Find where the given text appears and provide that cell's center as [x, y] coordinate. 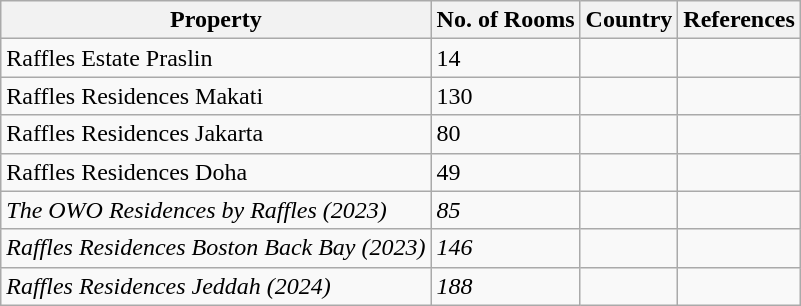
Property [216, 20]
Raffles Residences Doha [216, 172]
14 [506, 58]
No. of Rooms [506, 20]
146 [506, 248]
85 [506, 210]
Raffles Residences Boston Back Bay (2023) [216, 248]
Raffles Estate Praslin [216, 58]
130 [506, 96]
188 [506, 286]
49 [506, 172]
Raffles Residences Jakarta [216, 134]
Country [629, 20]
The OWO Residences by Raffles (2023) [216, 210]
References [740, 20]
80 [506, 134]
Raffles Residences Makati [216, 96]
Raffles Residences Jeddah (2024) [216, 286]
